From the cell containing the given text, extract its center point as [X, Y] coordinate. 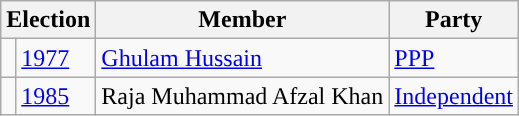
Independent [454, 96]
Election [48, 20]
Raja Muhammad Afzal Khan [242, 96]
1985 [56, 96]
Party [454, 20]
Ghulam Hussain [242, 58]
Member [242, 20]
PPP [454, 58]
1977 [56, 58]
